Detect which cell encompasses the target text, then output its [x, y] center coordinate. 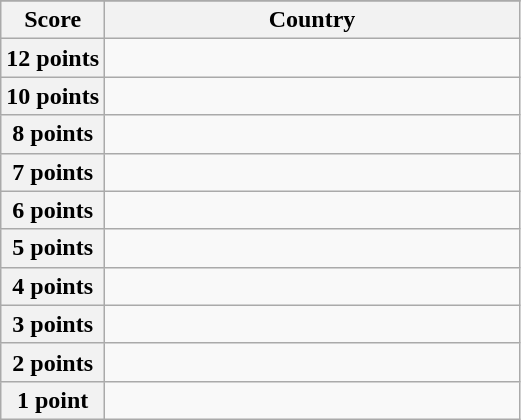
Country [312, 20]
10 points [53, 96]
8 points [53, 134]
12 points [53, 58]
5 points [53, 248]
3 points [53, 324]
2 points [53, 362]
4 points [53, 286]
Score [53, 20]
6 points [53, 210]
7 points [53, 172]
1 point [53, 400]
